Search for the cell housing the specified text and yield its (x, y) center coordinate. 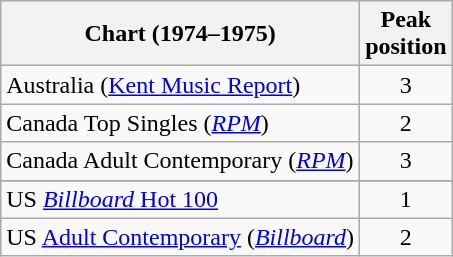
1 (406, 199)
Peakposition (406, 34)
Canada Adult Contemporary (RPM) (180, 161)
Canada Top Singles (RPM) (180, 123)
US Billboard Hot 100 (180, 199)
Chart (1974–1975) (180, 34)
Australia (Kent Music Report) (180, 85)
US Adult Contemporary (Billboard) (180, 237)
